Find where the given text appears and provide that cell's center as [X, Y] coordinate. 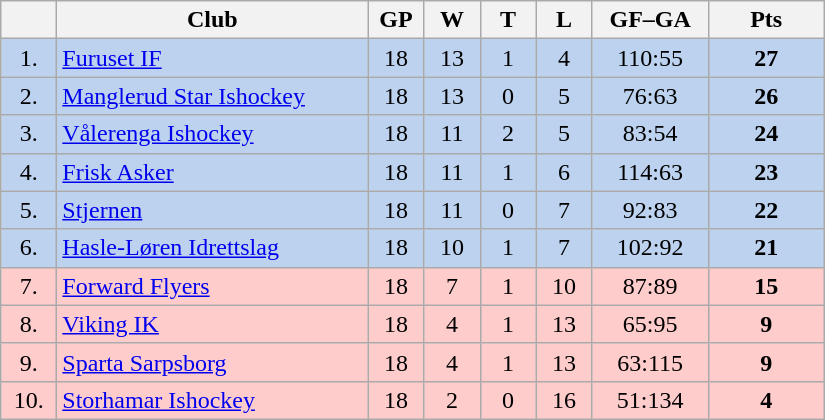
Club [212, 20]
87:89 [650, 286]
Forward Flyers [212, 286]
51:134 [650, 400]
110:55 [650, 58]
65:95 [650, 324]
16 [564, 400]
76:63 [650, 96]
Furuset IF [212, 58]
T [508, 20]
4. [29, 172]
W [452, 20]
7. [29, 286]
5. [29, 210]
83:54 [650, 134]
GF–GA [650, 20]
114:63 [650, 172]
Hasle-Løren Idrettslag [212, 248]
Vålerenga Ishockey [212, 134]
9. [29, 362]
Storhamar Ishockey [212, 400]
27 [766, 58]
Viking IK [212, 324]
Sparta Sarpsborg [212, 362]
15 [766, 286]
102:92 [650, 248]
3. [29, 134]
63:115 [650, 362]
26 [766, 96]
24 [766, 134]
21 [766, 248]
Manglerud Star Ishockey [212, 96]
Pts [766, 20]
6 [564, 172]
22 [766, 210]
1. [29, 58]
8. [29, 324]
Frisk Asker [212, 172]
L [564, 20]
2. [29, 96]
6. [29, 248]
23 [766, 172]
Stjernen [212, 210]
10. [29, 400]
92:83 [650, 210]
GP [396, 20]
